Extract the [X, Y] coordinate from the center of the cell holding the provided text.  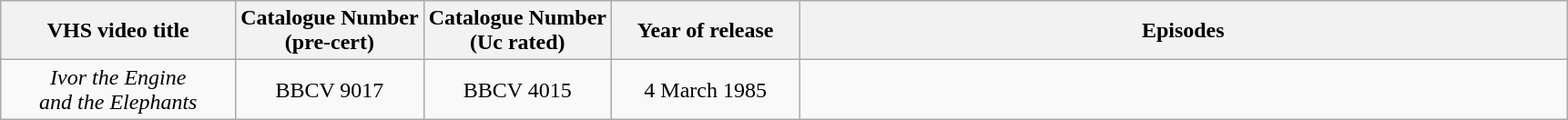
BBCV 4015 [517, 89]
Catalogue Number(pre-cert) [330, 31]
Year of release [705, 31]
BBCV 9017 [330, 89]
Episodes [1184, 31]
Catalogue Number(Uc rated) [517, 31]
4 March 1985 [705, 89]
VHS video title [118, 31]
Ivor the Engineand the Elephants [118, 89]
